Output the [x, y] coordinate of the center of the cell containing the given text.  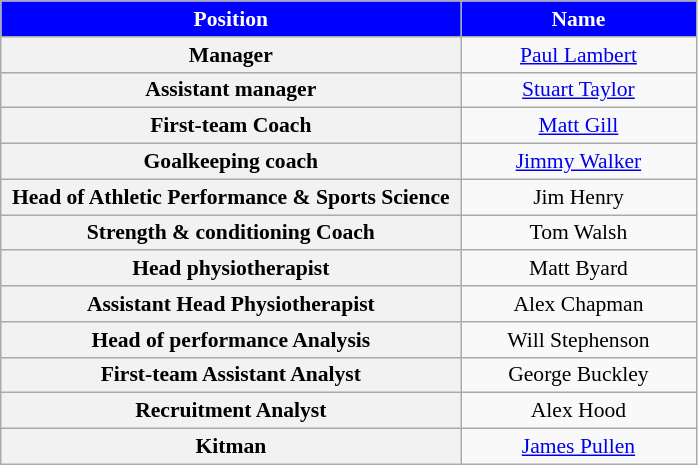
Name [578, 19]
Jimmy Walker [578, 162]
Assistant manager [231, 90]
Position [231, 19]
Jim Henry [578, 197]
First-team Coach [231, 126]
Matt Byard [578, 269]
James Pullen [578, 447]
Head of performance Analysis [231, 340]
Will Stephenson [578, 340]
George Buckley [578, 375]
Recruitment Analyst [231, 411]
Alex Hood [578, 411]
Head of Athletic Performance & Sports Science [231, 197]
Alex Chapman [578, 304]
Head physiotherapist [231, 269]
Stuart Taylor [578, 90]
Paul Lambert [578, 55]
Goalkeeping coach [231, 162]
Tom Walsh [578, 233]
Kitman [231, 447]
Assistant Head Physiotherapist [231, 304]
First-team Assistant Analyst [231, 375]
Strength & conditioning Coach [231, 233]
Manager [231, 55]
Matt Gill [578, 126]
